Scan for the cell matching the given text and deliver its (x, y) coordinate at center. 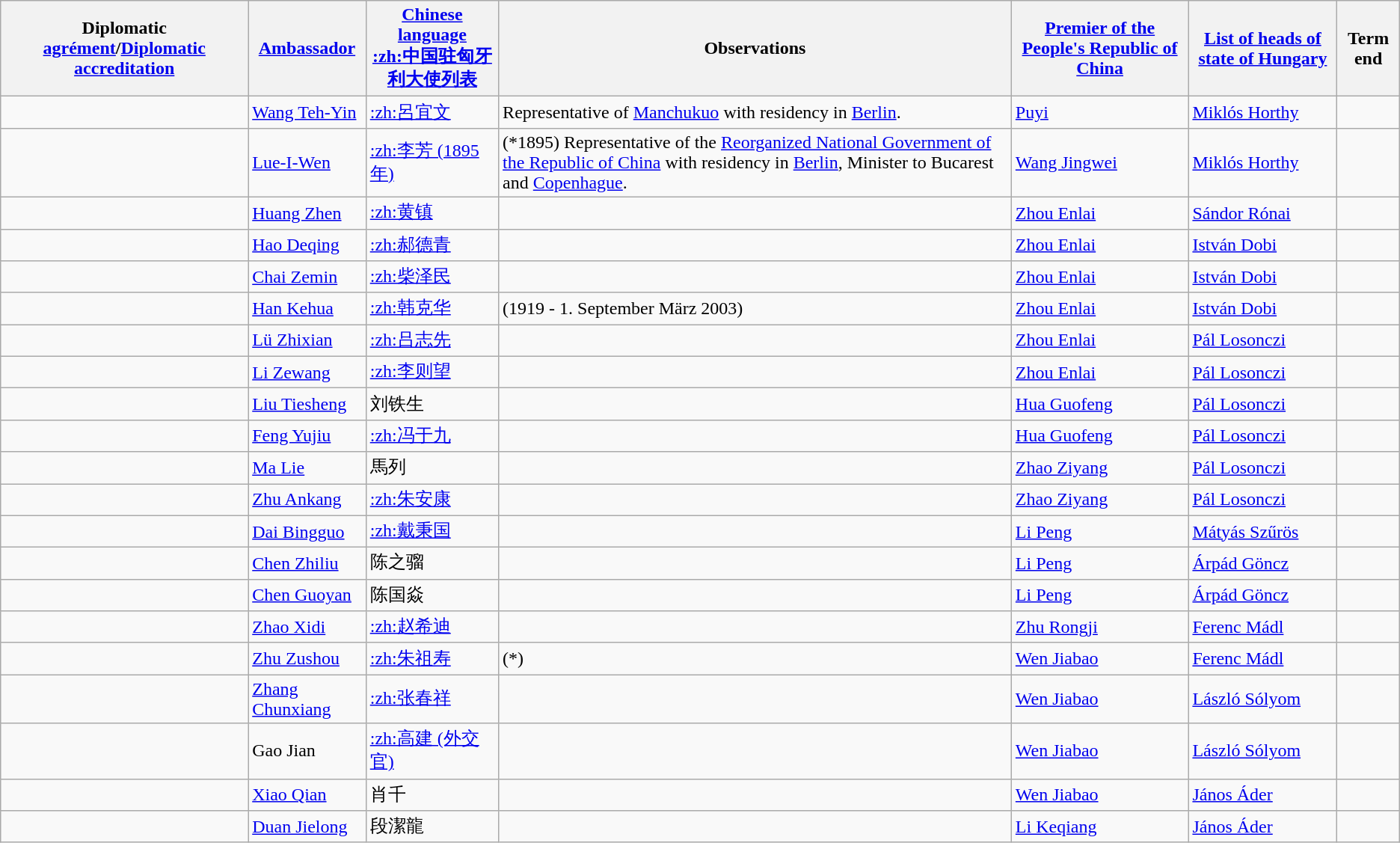
:zh:柴泽民 (432, 277)
:zh:黄镇 (432, 212)
(1919 - 1. September März 2003) (755, 308)
Sándor Rónai (1262, 212)
Li Zewang (307, 373)
:zh:赵希迪 (432, 627)
:zh:朱祖寿 (432, 658)
Hao Deqing (307, 245)
:zh:郝德青 (432, 245)
:zh:吕志先 (432, 341)
:zh:呂宜文 (432, 112)
Huang Zhen (307, 212)
Lü Zhixian (307, 341)
Zhao Xidi (307, 627)
Zhang Chunxiang (307, 699)
Dai Bingguo (307, 531)
陈之骝 (432, 564)
Chen Guoyan (307, 595)
Wang Teh-Yin (307, 112)
Gao Jian (307, 751)
Ma Lie (307, 468)
Zhu Rongji (1099, 627)
Han Kehua (307, 308)
:zh:朱安康 (432, 500)
:zh:李芳 (1895年) (432, 162)
Zhu Zushou (307, 658)
:zh:张春祥 (432, 699)
List of heads of state of Hungary (1262, 49)
Chinese language:zh:中国驻匈牙利大使列表 (432, 49)
:zh:冯于九 (432, 435)
Liu Tiesheng (307, 404)
Representative of Manchukuo with residency in Berlin. (755, 112)
Mátyás Szűrös (1262, 531)
段潔龍 (432, 827)
Chen Zhiliu (307, 564)
Diplomatic agrément/Diplomatic accreditation (124, 49)
刘铁生 (432, 404)
:zh:高建 (外交官) (432, 751)
Puyi (1099, 112)
:zh:戴秉国 (432, 531)
Feng Yujiu (307, 435)
陈国焱 (432, 595)
:zh:韩克华 (432, 308)
Xiao Qian (307, 794)
肖千 (432, 794)
Premier of the People's Republic of China (1099, 49)
Wang Jingwei (1099, 162)
:zh:李则望 (432, 373)
Observations (755, 49)
Duan Jielong (307, 827)
Li Keqiang (1099, 827)
Lue-I-Wen (307, 162)
馬列 (432, 468)
(*) (755, 658)
(*1895) Representative of the Reorganized National Government of the Republic of China with residency in Berlin, Minister to Bucarest and Copenhague. (755, 162)
Chai Zemin (307, 277)
Zhu Ankang (307, 500)
Term end (1369, 49)
Ambassador (307, 49)
